Extract the [X, Y] coordinate from the center of the cell holding the provided text.  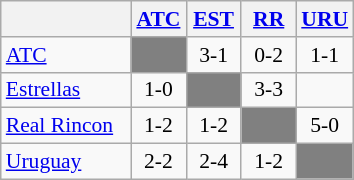
2-2 [158, 162]
2-4 [214, 162]
5-0 [324, 126]
1-0 [158, 90]
0-2 [268, 55]
RR [268, 19]
Real Rincon [66, 126]
1-1 [324, 55]
3-1 [214, 55]
3-3 [268, 90]
URU [324, 19]
EST [214, 19]
Estrellas [66, 90]
Uruguay [66, 162]
